Detect which cell encompasses the target text, then output its [x, y] center coordinate. 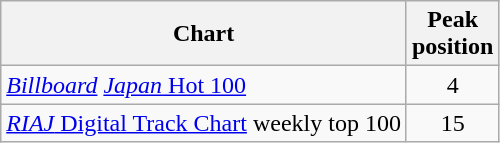
Chart [204, 34]
Billboard Japan Hot 100 [204, 85]
Peakposition [452, 34]
4 [452, 85]
RIAJ Digital Track Chart weekly top 100 [204, 123]
15 [452, 123]
